Pinpoint the cell where the given text exists, returning its (X, Y) midpoint coordinate. 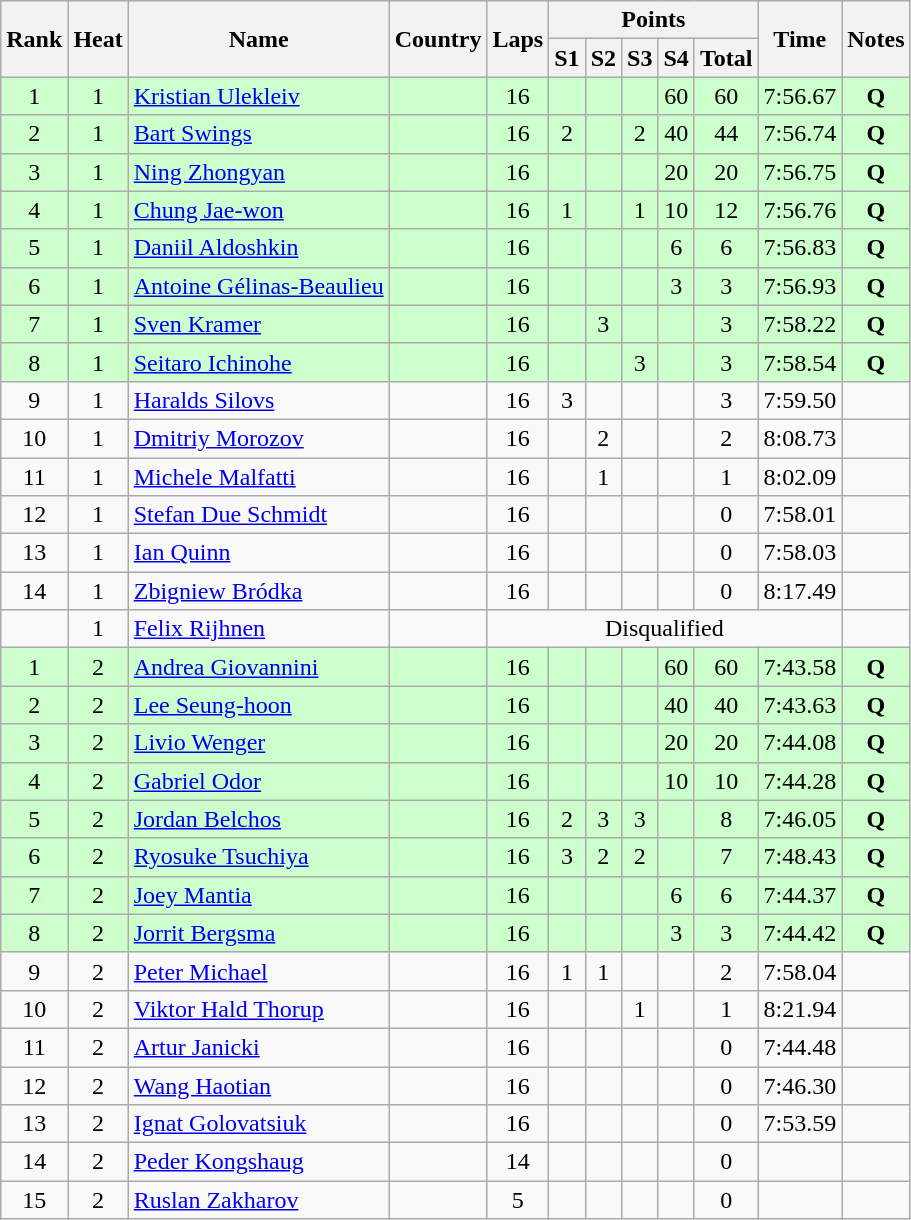
8:08.73 (800, 438)
Stefan Due Schmidt (258, 515)
Lee Seung-hoon (258, 705)
Ian Quinn (258, 553)
7:44.48 (800, 1047)
7:58.04 (800, 971)
Kristian Ulekleiv (258, 96)
7:56.93 (800, 286)
Heat (98, 39)
7:44.08 (800, 743)
15 (34, 1200)
7:56.76 (800, 210)
Ning Zhongyan (258, 172)
Seitaro Ichinohe (258, 362)
Ignat Golovatsiuk (258, 1124)
Time (800, 39)
7:43.63 (800, 705)
Points (654, 20)
S4 (676, 58)
Haralds Silovs (258, 400)
Jordan Belchos (258, 819)
Andrea Giovannini (258, 667)
Antoine Gélinas-Beaulieu (258, 286)
8:02.09 (800, 477)
Ryosuke Tsuchiya (258, 857)
Joey Mantia (258, 895)
Country (438, 39)
Wang Haotian (258, 1085)
Artur Janicki (258, 1047)
7:46.30 (800, 1085)
Jorrit Bergsma (258, 933)
7:58.01 (800, 515)
Notes (876, 39)
Felix Rijhnen (258, 629)
7:56.67 (800, 96)
8:17.49 (800, 591)
Livio Wenger (258, 743)
Gabriel Odor (258, 781)
7:44.37 (800, 895)
Daniil Aldoshkin (258, 248)
7:46.05 (800, 819)
Bart Swings (258, 134)
Dmitriy Morozov (258, 438)
Zbigniew Bródka (258, 591)
Total (726, 58)
Chung Jae-won (258, 210)
Viktor Hald Thorup (258, 1009)
7:56.74 (800, 134)
7:53.59 (800, 1124)
Disqualified (664, 629)
Laps (518, 39)
7:58.03 (800, 553)
7:58.22 (800, 324)
8:21.94 (800, 1009)
7:56.83 (800, 248)
Peder Kongshaug (258, 1162)
7:58.54 (800, 362)
Name (258, 39)
44 (726, 134)
7:48.43 (800, 857)
7:56.75 (800, 172)
S1 (567, 58)
7:59.50 (800, 400)
Sven Kramer (258, 324)
S2 (603, 58)
Michele Malfatti (258, 477)
Ruslan Zakharov (258, 1200)
S3 (640, 58)
Rank (34, 39)
Peter Michael (258, 971)
7:44.28 (800, 781)
7:44.42 (800, 933)
7:43.58 (800, 667)
